Pinpoint the cell where the given text exists, returning its [x, y] midpoint coordinate. 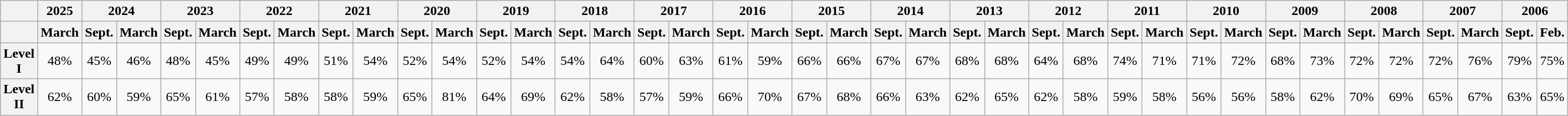
Level I [19, 61]
Feb. [1552, 32]
2009 [1305, 11]
2014 [910, 11]
Level II [19, 97]
2011 [1147, 11]
74% [1125, 61]
73% [1322, 61]
2017 [673, 11]
2021 [358, 11]
2023 [200, 11]
2012 [1068, 11]
2016 [753, 11]
51% [336, 61]
2010 [1226, 11]
46% [139, 61]
2019 [516, 11]
2007 [1463, 11]
2013 [989, 11]
2008 [1384, 11]
81% [454, 97]
2022 [279, 11]
76% [1480, 61]
79% [1519, 61]
2015 [831, 11]
2006 [1535, 11]
2024 [121, 11]
2020 [437, 11]
75% [1552, 61]
2025 [60, 11]
2018 [595, 11]
